Return [X, Y] of the center of cell containing provided text 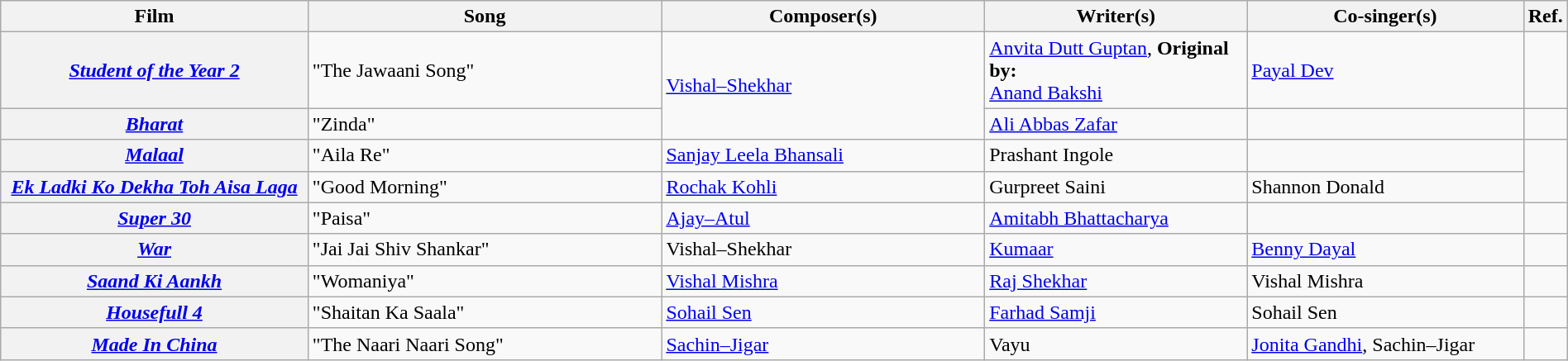
Farhad Samji [1116, 312]
Anvita Dutt Guptan, Original by:Anand Bakshi [1116, 70]
Student of the Year 2 [155, 70]
Ajay–Atul [824, 218]
Writer(s) [1116, 17]
"Shaitan Ka Saala" [485, 312]
"The Jawaani Song" [485, 70]
Rochak Kohli [824, 187]
"Womaniya" [485, 281]
Raj Shekhar [1116, 281]
Shannon Donald [1385, 187]
Super 30 [155, 218]
Composer(s) [824, 17]
War [155, 249]
Bharat [155, 124]
"Jai Jai Shiv Shankar" [485, 249]
Film [155, 17]
"Aila Re" [485, 155]
Made In China [155, 344]
Payal Dev [1385, 70]
"Zinda" [485, 124]
Benny Dayal [1385, 249]
"Paisa" [485, 218]
Gurpreet Saini [1116, 187]
Song [485, 17]
Vayu [1116, 344]
Prashant Ingole [1116, 155]
"The Naari Naari Song" [485, 344]
Sanjay Leela Bhansali [824, 155]
Saand Ki Aankh [155, 281]
"Good Morning" [485, 187]
Kumaar [1116, 249]
Ref. [1545, 17]
Ek Ladki Ko Dekha Toh Aisa Laga [155, 187]
Amitabh Bhattacharya [1116, 218]
Sachin–Jigar [824, 344]
Housefull 4 [155, 312]
Jonita Gandhi, Sachin–Jigar [1385, 344]
Malaal [155, 155]
Co-singer(s) [1385, 17]
Ali Abbas Zafar [1116, 124]
